Locate the cell with the specified text and output its (X, Y) center coordinate. 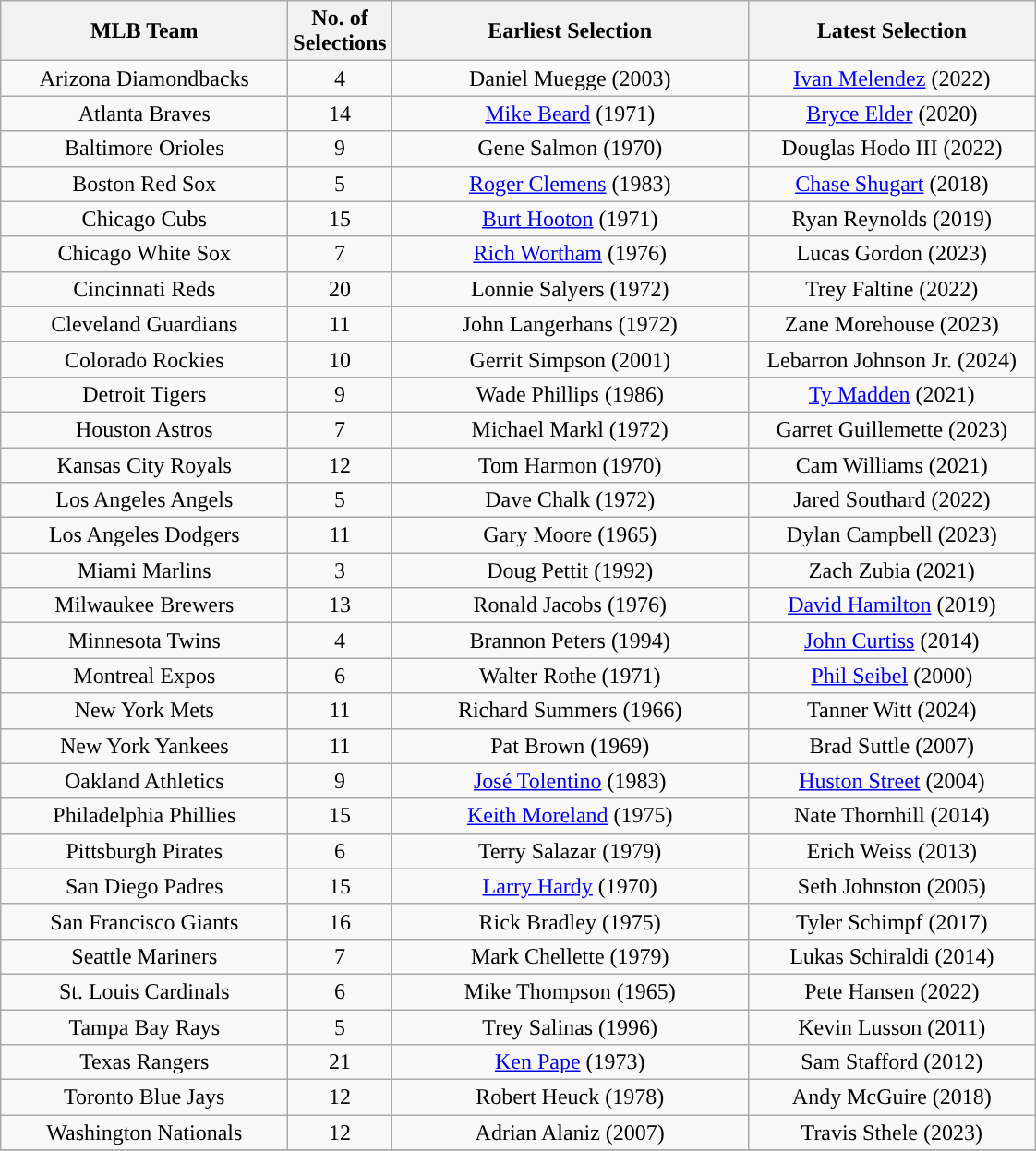
Gerrit Simpson (2001) (570, 359)
Atlanta Braves (144, 114)
Trey Faltine (2022) (892, 289)
Mike Thompson (1965) (570, 991)
Chicago White Sox (144, 254)
Mark Chellette (1979) (570, 956)
Robert Heuck (1978) (570, 1097)
Tanner Witt (2024) (892, 711)
José Tolentino (1983) (570, 781)
Walter Rothe (1971) (570, 676)
Roger Clemens (1983) (570, 184)
Seth Johnston (2005) (892, 886)
Larry Hardy (1970) (570, 886)
Earliest Selection (570, 31)
Kansas City Royals (144, 464)
Toronto Blue Jays (144, 1097)
Pete Hansen (2022) (892, 991)
Arizona Diamondbacks (144, 78)
Gene Salmon (1970) (570, 149)
Terry Salazar (1979) (570, 851)
Trey Salinas (1996) (570, 1027)
Ken Pape (1973) (570, 1062)
San Francisco Giants (144, 921)
13 (340, 605)
Mike Beard (1971) (570, 114)
Garret Guillemette (2023) (892, 429)
Milwaukee Brewers (144, 605)
Kevin Lusson (2011) (892, 1027)
3 (340, 570)
Washington Nationals (144, 1133)
Los Angeles Dodgers (144, 535)
St. Louis Cardinals (144, 991)
Rich Wortham (1976) (570, 254)
Brad Suttle (2007) (892, 746)
Burt Hooton (1971) (570, 219)
Tyler Schimpf (2017) (892, 921)
New York Mets (144, 711)
Chicago Cubs (144, 219)
Zach Zubia (2021) (892, 570)
Zane Morehouse (2023) (892, 324)
Cincinnati Reds (144, 289)
20 (340, 289)
Texas Rangers (144, 1062)
21 (340, 1062)
Gary Moore (1965) (570, 535)
David Hamilton (2019) (892, 605)
Lonnie Salyers (1972) (570, 289)
Dave Chalk (1972) (570, 500)
Douglas Hodo III (2022) (892, 149)
Ronald Jacobs (1976) (570, 605)
14 (340, 114)
MLB Team (144, 31)
Baltimore Orioles (144, 149)
16 (340, 921)
Detroit Tigers (144, 394)
No. of Selections (340, 31)
Oakland Athletics (144, 781)
Chase Shugart (2018) (892, 184)
Cleveland Guardians (144, 324)
Travis Sthele (2023) (892, 1133)
San Diego Padres (144, 886)
Huston Street (2004) (892, 781)
Doug Pettit (1992) (570, 570)
Sam Stafford (2012) (892, 1062)
Wade Phillips (1986) (570, 394)
Daniel Muegge (2003) (570, 78)
Andy McGuire (2018) (892, 1097)
Cam Williams (2021) (892, 464)
Brannon Peters (1994) (570, 641)
Dylan Campbell (2023) (892, 535)
Philadelphia Phillies (144, 816)
John Curtiss (2014) (892, 641)
Seattle Mariners (144, 956)
Houston Astros (144, 429)
Boston Red Sox (144, 184)
Minnesota Twins (144, 641)
Bryce Elder (2020) (892, 114)
John Langerhans (1972) (570, 324)
Ivan Melendez (2022) (892, 78)
Ryan Reynolds (2019) (892, 219)
Latest Selection (892, 31)
Tampa Bay Rays (144, 1027)
Ty Madden (2021) (892, 394)
Lukas Schiraldi (2014) (892, 956)
Los Angeles Angels (144, 500)
Jared Southard (2022) (892, 500)
Keith Moreland (1975) (570, 816)
Miami Marlins (144, 570)
Michael Markl (1972) (570, 429)
Tom Harmon (1970) (570, 464)
Erich Weiss (2013) (892, 851)
Montreal Expos (144, 676)
Pittsburgh Pirates (144, 851)
Pat Brown (1969) (570, 746)
Lebarron Johnson Jr. (2024) (892, 359)
Lucas Gordon (2023) (892, 254)
Colorado Rockies (144, 359)
Richard Summers (1966) (570, 711)
Phil Seibel (2000) (892, 676)
Rick Bradley (1975) (570, 921)
Nate Thornhill (2014) (892, 816)
New York Yankees (144, 746)
Adrian Alaniz (2007) (570, 1133)
10 (340, 359)
